Locate the cell with the specified text and output its (X, Y) center coordinate. 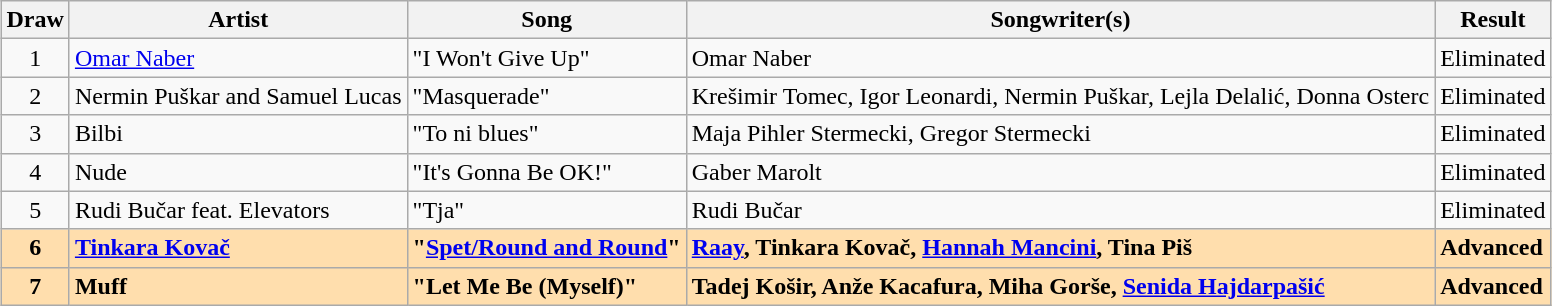
4 (35, 172)
"To ni blues" (546, 134)
Nude (238, 172)
Raay, Tinkara Kovač, Hannah Mancini, Tina Piš (1060, 248)
Tinkara Kovač (238, 248)
Song (546, 20)
5 (35, 210)
Songwriter(s) (1060, 20)
2 (35, 96)
Result (1493, 20)
Draw (35, 20)
Krešimir Tomec, Igor Leonardi, Nermin Puškar, Lejla Delalić, Donna Osterc (1060, 96)
Nermin Puškar and Samuel Lucas (238, 96)
Muff (238, 286)
"It's Gonna Be OK!" (546, 172)
Artist (238, 20)
Rudi Bučar (1060, 210)
6 (35, 248)
"I Won't Give Up" (546, 58)
Gaber Marolt (1060, 172)
Maja Pihler Stermecki, Gregor Stermecki (1060, 134)
Bilbi (238, 134)
"Let Me Be (Myself)" (546, 286)
"Masquerade" (546, 96)
Rudi Bučar feat. Elevators (238, 210)
1 (35, 58)
3 (35, 134)
Tadej Košir, Anže Kacafura, Miha Gorše, Senida Hajdarpašić (1060, 286)
7 (35, 286)
"Spet/Round and Round" (546, 248)
"Tja" (546, 210)
